Detect which cell encompasses the target text, then output its (X, Y) center coordinate. 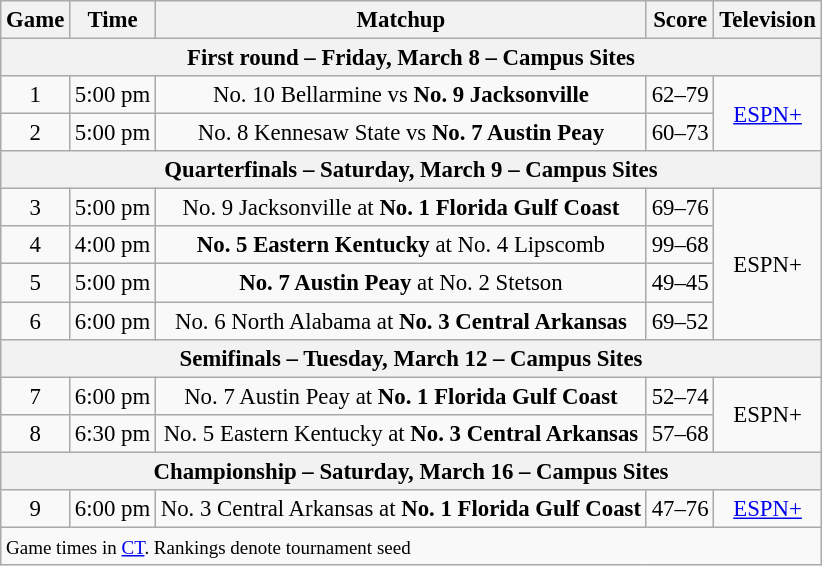
52–74 (680, 396)
No. 3 Central Arkansas at No. 1 Florida Gulf Coast (400, 509)
Television (768, 20)
7 (36, 396)
Game (36, 20)
6 (36, 321)
47–76 (680, 509)
Semifinals – Tuesday, March 12 – Campus Sites (411, 358)
69–52 (680, 321)
No. 5 Eastern Kentucky at No. 3 Central Arkansas (400, 433)
6:30 pm (113, 433)
Quarterfinals – Saturday, March 9 – Campus Sites (411, 170)
99–68 (680, 245)
4 (36, 245)
49–45 (680, 283)
Championship – Saturday, March 16 – Campus Sites (411, 471)
1 (36, 95)
5 (36, 283)
No. 9 Jacksonville at No. 1 Florida Gulf Coast (400, 208)
9 (36, 509)
No. 7 Austin Peay at No. 1 Florida Gulf Coast (400, 396)
Score (680, 20)
No. 10 Bellarmine vs No. 9 Jacksonville (400, 95)
No. 5 Eastern Kentucky at No. 4 Lipscomb (400, 245)
No. 8 Kennesaw State vs No. 7 Austin Peay (400, 133)
Time (113, 20)
3 (36, 208)
Game times in CT. Rankings denote tournament seed (411, 546)
First round – Friday, March 8 – Campus Sites (411, 58)
60–73 (680, 133)
No. 6 North Alabama at No. 3 Central Arkansas (400, 321)
2 (36, 133)
57–68 (680, 433)
No. 7 Austin Peay at No. 2 Stetson (400, 283)
4:00 pm (113, 245)
8 (36, 433)
69–76 (680, 208)
62–79 (680, 95)
Matchup (400, 20)
